Return the (X, Y) coordinate for the center point of the cell that contains the specified text.  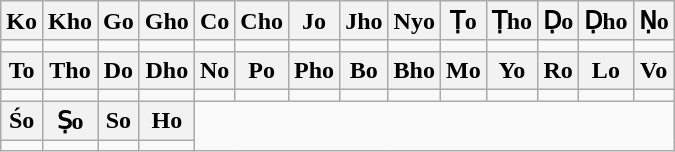
Dho (166, 70)
Kho (70, 21)
Śo (22, 120)
Ḍho (606, 21)
Ho (166, 120)
Cho (262, 21)
Go (119, 21)
Nyo (414, 21)
Mo (463, 70)
Ṭho (512, 21)
Bho (414, 70)
So (119, 120)
Vo (654, 70)
Pho (314, 70)
Ṇo (654, 21)
To (22, 70)
Ṭo (463, 21)
Jho (364, 21)
Lo (606, 70)
Bo (364, 70)
Ro (558, 70)
Do (119, 70)
Ko (22, 21)
Yo (512, 70)
Po (262, 70)
No (214, 70)
Ṣo (70, 120)
Tho (70, 70)
Jo (314, 21)
Gho (166, 21)
Co (214, 21)
Ḍo (558, 21)
